Return the (X, Y) coordinate for the center point of the cell that contains the specified text.  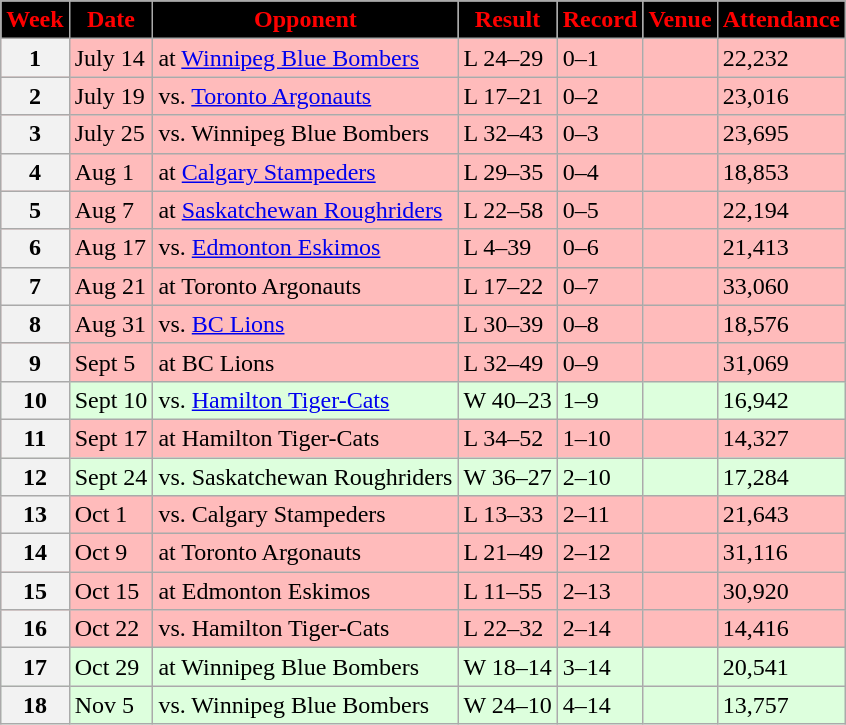
July 14 (111, 58)
0–2 (600, 96)
Aug 21 (111, 286)
Sept 5 (111, 362)
21,643 (781, 515)
1–9 (600, 400)
1 (35, 58)
14 (35, 553)
Result (508, 20)
W 40–23 (508, 400)
17 (35, 667)
L 17–21 (508, 96)
vs. Saskatchewan Roughriders (306, 477)
L 17–22 (508, 286)
18 (35, 705)
0–9 (600, 362)
12 (35, 477)
Sept 17 (111, 438)
L 29–35 (508, 172)
14,327 (781, 438)
at BC Lions (306, 362)
Week (35, 20)
at Calgary Stampeders (306, 172)
5 (35, 210)
Record (600, 20)
Oct 22 (111, 629)
0–4 (600, 172)
0–1 (600, 58)
13 (35, 515)
2–12 (600, 553)
4 (35, 172)
Oct 29 (111, 667)
at Hamilton Tiger-Cats (306, 438)
0–8 (600, 324)
L 32–43 (508, 134)
Sept 10 (111, 400)
L 30–39 (508, 324)
L 4–39 (508, 248)
18,576 (781, 324)
3–14 (600, 667)
21,413 (781, 248)
vs. BC Lions (306, 324)
Date (111, 20)
L 32–49 (508, 362)
L 21–49 (508, 553)
0–5 (600, 210)
23,695 (781, 134)
Aug 7 (111, 210)
31,069 (781, 362)
July 19 (111, 96)
2–13 (600, 591)
2–10 (600, 477)
L 22–58 (508, 210)
18,853 (781, 172)
Aug 31 (111, 324)
17,284 (781, 477)
4–14 (600, 705)
15 (35, 591)
L 24–29 (508, 58)
33,060 (781, 286)
Sept 24 (111, 477)
11 (35, 438)
16 (35, 629)
W 18–14 (508, 667)
6 (35, 248)
W 24–10 (508, 705)
Oct 15 (111, 591)
Oct 1 (111, 515)
0–6 (600, 248)
Aug 17 (111, 248)
L 11–55 (508, 591)
2–11 (600, 515)
10 (35, 400)
22,194 (781, 210)
L 34–52 (508, 438)
at Edmonton Eskimos (306, 591)
vs. Calgary Stampeders (306, 515)
13,757 (781, 705)
Venue (680, 20)
vs. Edmonton Eskimos (306, 248)
30,920 (781, 591)
3 (35, 134)
2–14 (600, 629)
vs. Toronto Argonauts (306, 96)
L 22–32 (508, 629)
22,232 (781, 58)
W 36–27 (508, 477)
Oct 9 (111, 553)
16,942 (781, 400)
July 25 (111, 134)
Nov 5 (111, 705)
8 (35, 324)
0–3 (600, 134)
31,116 (781, 553)
20,541 (781, 667)
Opponent (306, 20)
7 (35, 286)
9 (35, 362)
23,016 (781, 96)
L 13–33 (508, 515)
0–7 (600, 286)
Attendance (781, 20)
2 (35, 96)
14,416 (781, 629)
Aug 1 (111, 172)
at Saskatchewan Roughriders (306, 210)
1–10 (600, 438)
